Search for the cell housing the specified text and yield its [X, Y] center coordinate. 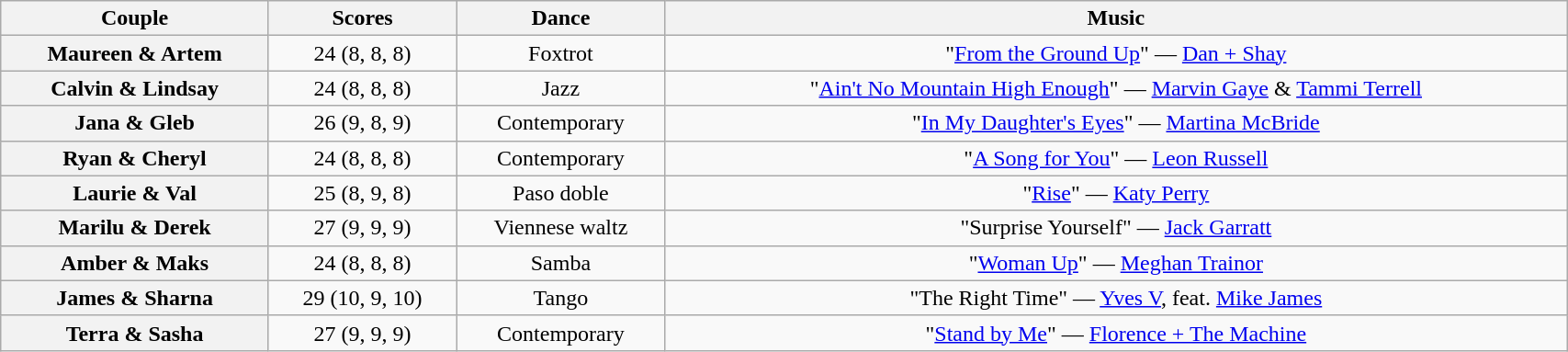
Laurie & Val [135, 193]
Jazz [560, 88]
Marilu & Derek [135, 228]
"A Song for You" — Leon Russell [1116, 158]
James & Sharna [135, 298]
"In My Daughter's Eyes" — Martina McBride [1116, 123]
Maureen & Artem [135, 53]
25 (8, 9, 8) [362, 193]
Amber & Maks [135, 263]
Couple [135, 18]
"Ain't No Mountain High Enough" — Marvin Gaye & Tammi Terrell [1116, 88]
"Rise" — Katy Perry [1116, 193]
Scores [362, 18]
Tango [560, 298]
"Woman Up" — Meghan Trainor [1116, 263]
Jana & Gleb [135, 123]
29 (10, 9, 10) [362, 298]
Paso doble [560, 193]
Foxtrot [560, 53]
Ryan & Cheryl [135, 158]
Samba [560, 263]
Dance [560, 18]
Music [1116, 18]
"Stand by Me" — Florence + The Machine [1116, 333]
Calvin & Lindsay [135, 88]
"Surprise Yourself" — Jack Garratt [1116, 228]
"From the Ground Up" — Dan + Shay [1116, 53]
Terra & Sasha [135, 333]
26 (9, 8, 9) [362, 123]
Viennese waltz [560, 228]
"The Right Time" — Yves V, feat. Mike James [1116, 298]
